Extract the [X, Y] coordinate from the center of the cell holding the provided text.  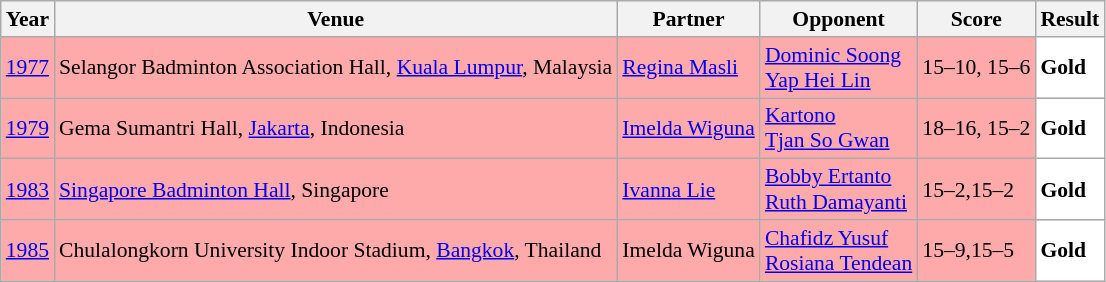
Result [1070, 19]
Chafidz Yusuf Rosiana Tendean [838, 250]
Kartono Tjan So Gwan [838, 128]
Selangor Badminton Association Hall, Kuala Lumpur, Malaysia [336, 68]
Ivanna Lie [688, 190]
18–16, 15–2 [976, 128]
Regina Masli [688, 68]
1977 [28, 68]
Year [28, 19]
15–10, 15–6 [976, 68]
1979 [28, 128]
Chulalongkorn University Indoor Stadium, Bangkok, Thailand [336, 250]
Dominic Soong Yap Hei Lin [838, 68]
Bobby Ertanto Ruth Damayanti [838, 190]
Singapore Badminton Hall, Singapore [336, 190]
Gema Sumantri Hall, Jakarta, Indonesia [336, 128]
Score [976, 19]
15–2,15–2 [976, 190]
Opponent [838, 19]
15–9,15–5 [976, 250]
1985 [28, 250]
Partner [688, 19]
1983 [28, 190]
Venue [336, 19]
